Return (x, y) of the center of cell containing provided text 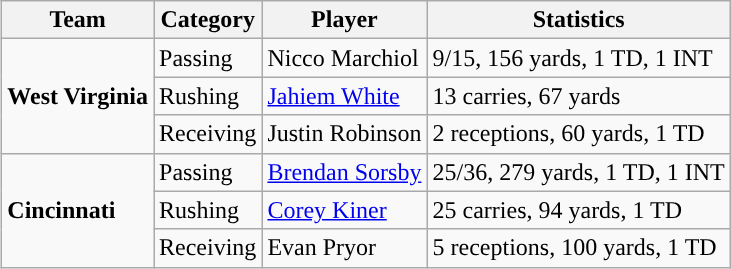
Brendan Sorsby (344, 172)
Cincinnati (78, 210)
Statistics (578, 20)
Player (344, 20)
Category (208, 20)
Evan Pryor (344, 248)
Corey Kiner (344, 210)
5 receptions, 100 yards, 1 TD (578, 248)
9/15, 156 yards, 1 TD, 1 INT (578, 58)
Justin Robinson (344, 134)
25/36, 279 yards, 1 TD, 1 INT (578, 172)
Jahiem White (344, 96)
25 carries, 94 yards, 1 TD (578, 210)
2 receptions, 60 yards, 1 TD (578, 134)
13 carries, 67 yards (578, 96)
Team (78, 20)
West Virginia (78, 96)
Nicco Marchiol (344, 58)
